Provide the (x, y) coordinate of the cell's center where the given text is located.  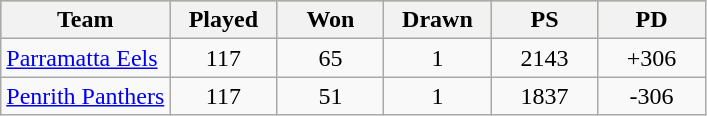
Team (86, 20)
PD (652, 20)
PS (544, 20)
+306 (652, 58)
Parramatta Eels (86, 58)
65 (330, 58)
2143 (544, 58)
Drawn (438, 20)
Won (330, 20)
Penrith Panthers (86, 96)
1837 (544, 96)
-306 (652, 96)
Played (224, 20)
51 (330, 96)
